Scan for the cell matching the given text and deliver its [X, Y] coordinate at center. 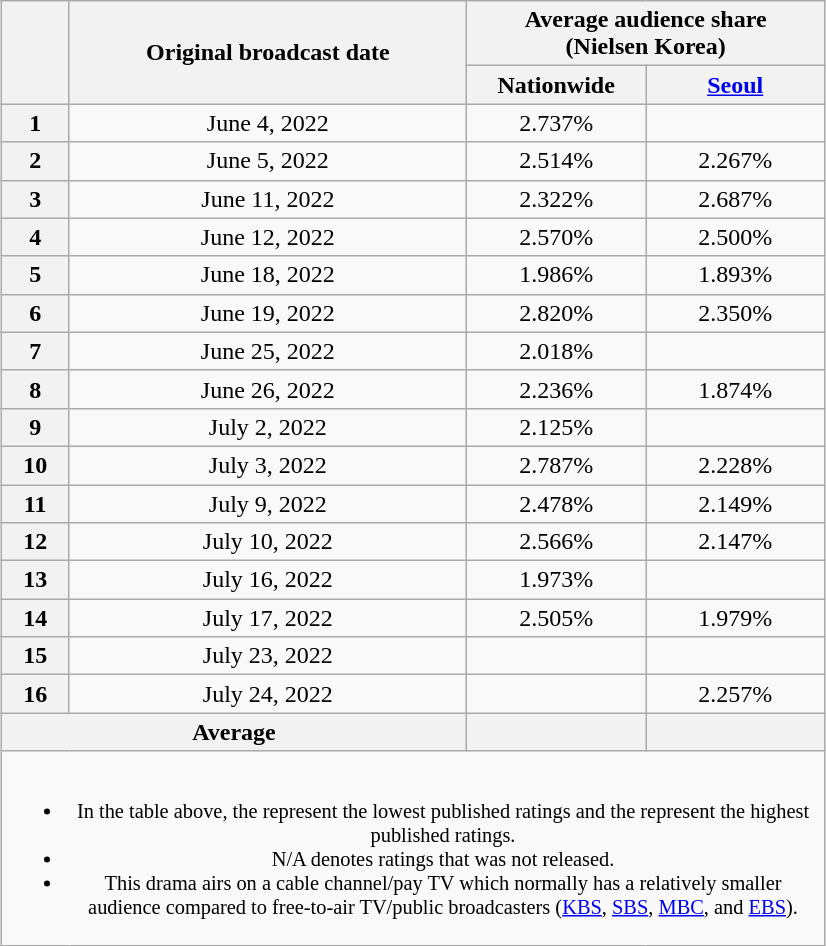
7 [35, 351]
Original broadcast date [268, 52]
June 25, 2022 [268, 351]
2.267% [736, 161]
July 3, 2022 [268, 465]
July 17, 2022 [268, 618]
2.125% [556, 427]
4 [35, 237]
1.986% [556, 275]
July 24, 2022 [268, 694]
1 [35, 123]
14 [35, 618]
2.787% [556, 465]
June 18, 2022 [268, 275]
15 [35, 656]
June 12, 2022 [268, 237]
3 [35, 199]
July 23, 2022 [268, 656]
Seoul [736, 85]
2.820% [556, 313]
2.228% [736, 465]
5 [35, 275]
2.737% [556, 123]
1.874% [736, 389]
13 [35, 580]
July 16, 2022 [268, 580]
June 4, 2022 [268, 123]
July 2, 2022 [268, 427]
11 [35, 503]
2.257% [736, 694]
July 10, 2022 [268, 542]
June 19, 2022 [268, 313]
8 [35, 389]
1.973% [556, 580]
June 5, 2022 [268, 161]
6 [35, 313]
2.687% [736, 199]
2.500% [736, 237]
2.566% [556, 542]
10 [35, 465]
2.147% [736, 542]
June 26, 2022 [268, 389]
2.570% [556, 237]
Average audience share(Nielsen Korea) [646, 34]
July 9, 2022 [268, 503]
2.505% [556, 618]
2.018% [556, 351]
2.149% [736, 503]
2 [35, 161]
2.514% [556, 161]
2.236% [556, 389]
2.350% [736, 313]
Nationwide [556, 85]
June 11, 2022 [268, 199]
2.322% [556, 199]
9 [35, 427]
2.478% [556, 503]
16 [35, 694]
1.979% [736, 618]
Average [234, 732]
12 [35, 542]
1.893% [736, 275]
